Locate the cell with the specified text and output its (x, y) center coordinate. 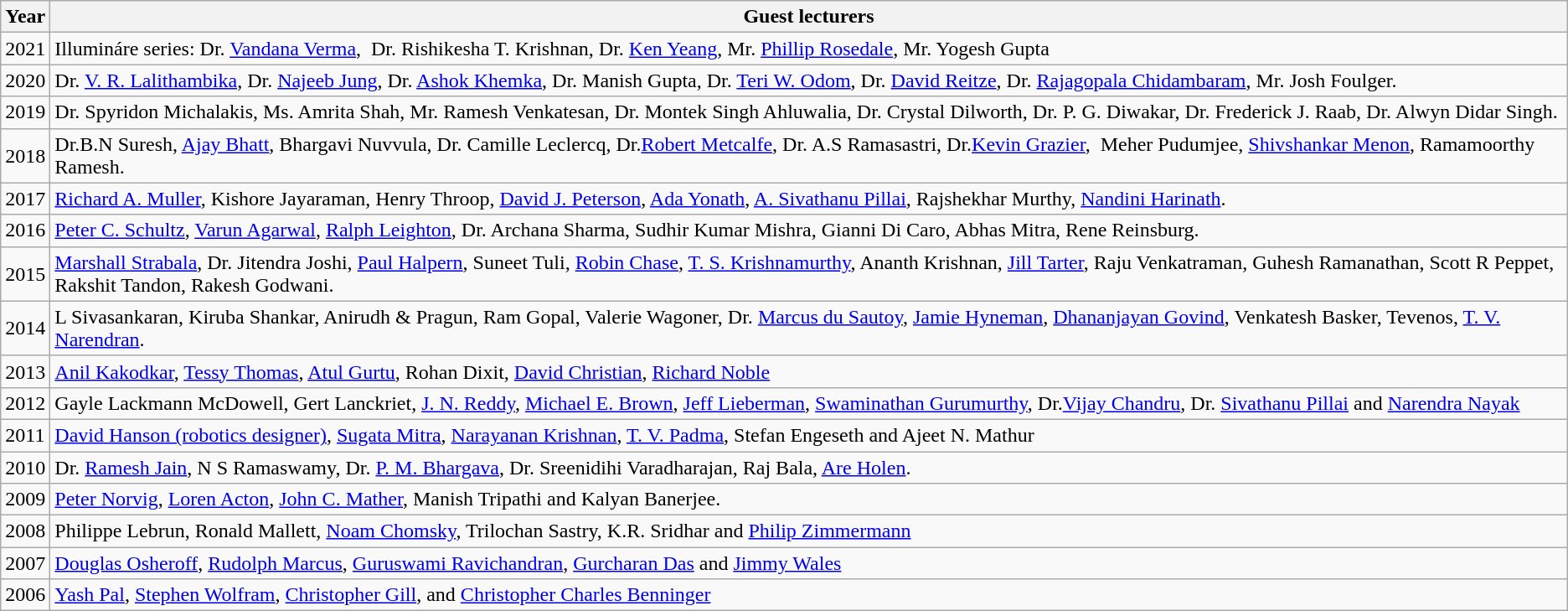
2006 (25, 595)
2014 (25, 329)
2009 (25, 500)
2010 (25, 467)
David Hanson (robotics designer), Sugata Mitra, Narayanan Krishnan, T. V. Padma, Stefan Engeseth and Ajeet N. Mathur (809, 435)
2021 (25, 49)
Dr. Ramesh Jain, N S Ramaswamy, Dr. P. M. Bhargava, Dr. Sreenidihi Varadharajan, Raj Bala, Are Holen. (809, 467)
2019 (25, 112)
2012 (25, 403)
2018 (25, 156)
Anil Kakodkar, Tessy Thomas, Atul Gurtu, Rohan Dixit, David Christian, Richard Noble (809, 371)
2008 (25, 531)
Illumináre series: Dr. Vandana Verma, Dr. Rishikesha T. Krishnan, Dr. Ken Yeang, Mr. Phillip Rosedale, Mr. Yogesh Gupta (809, 49)
Philippe Lebrun, Ronald Mallett, Noam Chomsky, Trilochan Sastry, K.R. Sridhar and Philip Zimmermann (809, 531)
2013 (25, 371)
Yash Pal, Stephen Wolfram, Christopher Gill, and Christopher Charles Benninger (809, 595)
Douglas Osheroff, Rudolph Marcus, Guruswami Ravichandran, Gurcharan Das and Jimmy Wales (809, 563)
Peter Norvig, Loren Acton, John C. Mather, Manish Tripathi and Kalyan Banerjee. (809, 500)
2011 (25, 435)
2017 (25, 199)
Guest lecturers (809, 17)
2007 (25, 563)
2015 (25, 273)
2016 (25, 230)
Year (25, 17)
Peter C. Schultz, Varun Agarwal, Ralph Leighton, Dr. Archana Sharma, Sudhir Kumar Mishra, Gianni Di Caro, Abhas Mitra, Rene Reinsburg. (809, 230)
2020 (25, 80)
Richard A. Muller, Kishore Jayaraman, Henry Throop, David J. Peterson, Ada Yonath, A. Sivathanu Pillai, Rajshekhar Murthy, Nandini Harinath. (809, 199)
